Scan for the cell matching the given text and deliver its [x, y] coordinate at center. 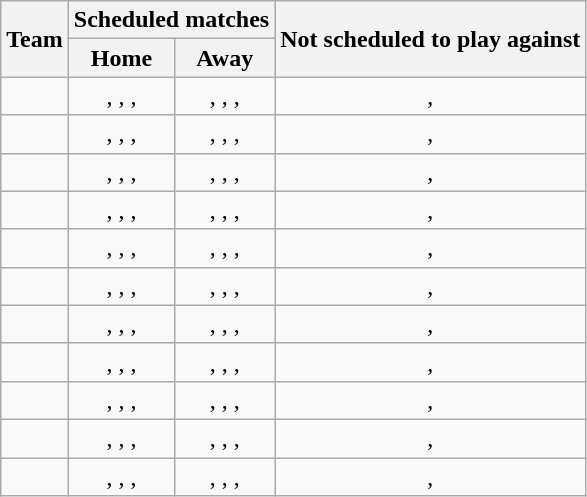
Home [121, 58]
Team [35, 39]
Not scheduled to play against [430, 39]
Scheduled matches [171, 20]
Away [225, 58]
